Find where the given text appears and provide that cell's center as [x, y] coordinate. 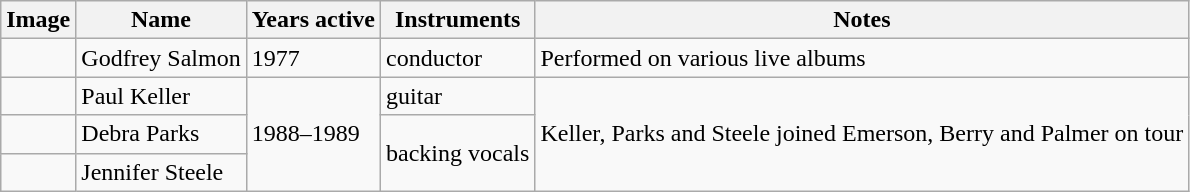
guitar [458, 96]
Years active [313, 20]
backing vocals [458, 153]
Image [38, 20]
Debra Parks [161, 134]
Keller, Parks and Steele joined Emerson, Berry and Palmer on tour [862, 134]
Godfrey Salmon [161, 58]
Instruments [458, 20]
Jennifer Steele [161, 172]
Name [161, 20]
Notes [862, 20]
conductor [458, 58]
1988–1989 [313, 134]
1977 [313, 58]
Paul Keller [161, 96]
Performed on various live albums [862, 58]
